Return (x, y) of the center of cell containing provided text 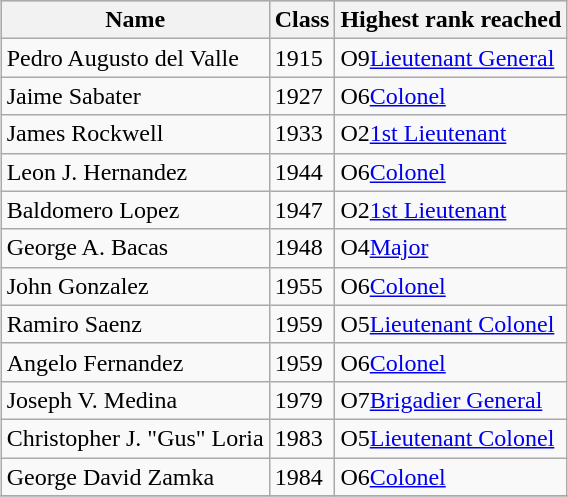
Highest rank reached (451, 20)
James Rockwell (135, 134)
1983 (302, 438)
Leon J. Hernandez (135, 172)
1927 (302, 96)
Christopher J. "Gus" Loria (135, 438)
Joseph V. Medina (135, 400)
1955 (302, 286)
Angelo Fernandez (135, 362)
1984 (302, 477)
O7Brigadier General (451, 400)
O4Major (451, 248)
Pedro Augusto del Valle (135, 58)
1933 (302, 134)
George A. Bacas (135, 248)
1979 (302, 400)
Name (135, 20)
Class (302, 20)
Jaime Sabater (135, 96)
George David Zamka (135, 477)
John Gonzalez (135, 286)
1947 (302, 210)
1948 (302, 248)
1915 (302, 58)
Ramiro Saenz (135, 324)
1944 (302, 172)
O9Lieutenant General (451, 58)
Baldomero Lopez (135, 210)
